Output the (x, y) coordinate of the center of the cell containing the given text.  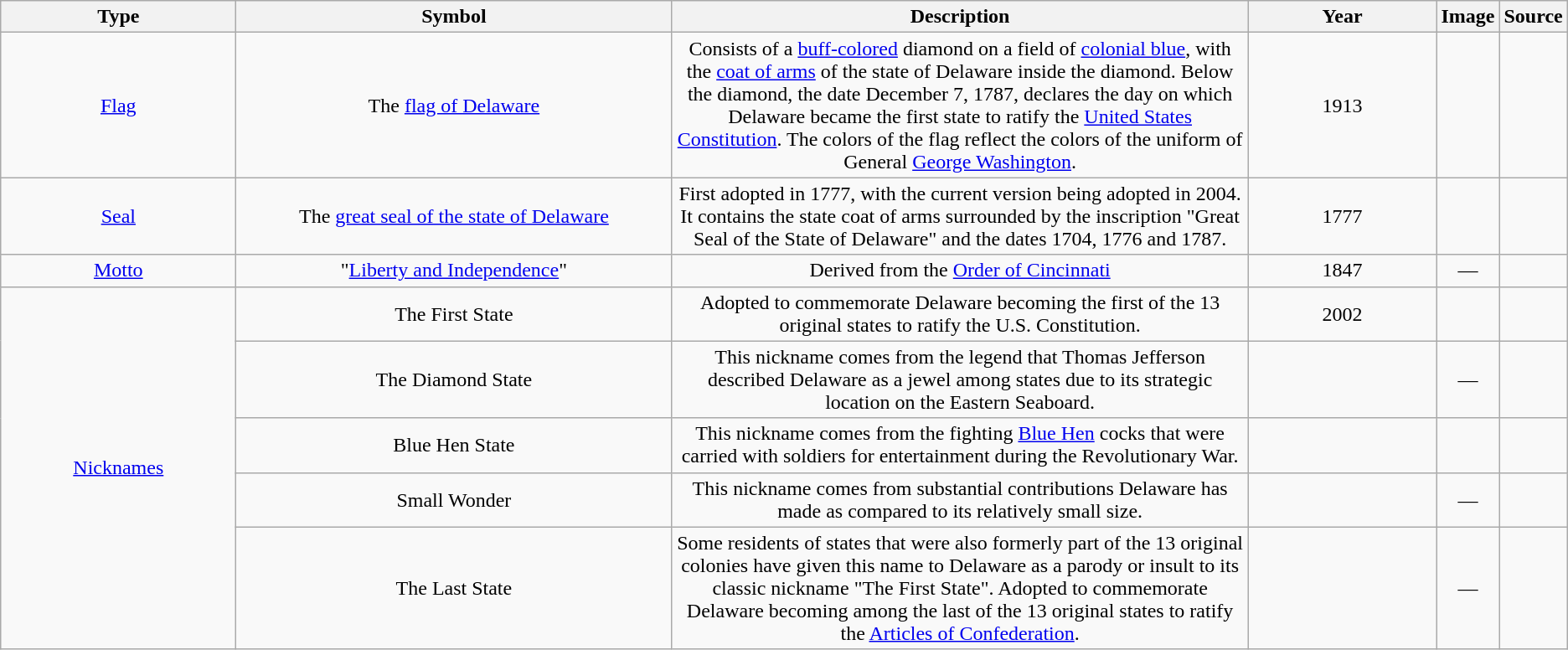
Blue Hen State (454, 446)
1847 (1342, 271)
Seal (119, 216)
"Liberty and Independence" (454, 271)
The great seal of the state of Delaware (454, 216)
Description (960, 17)
Motto (119, 271)
Small Wonder (454, 499)
The flag of Delaware (454, 106)
Derived from the Order of Cincinnati (960, 271)
Source (1533, 17)
Year (1342, 17)
Symbol (454, 17)
The Last State (454, 588)
Image (1467, 17)
This nickname comes from the fighting Blue Hen cocks that were carried with soldiers for entertainment during the Revolutionary War. (960, 446)
Adopted to commemorate Delaware becoming the first of the 13 original states to ratify the U.S. Constitution. (960, 313)
1777 (1342, 216)
2002 (1342, 313)
The First State (454, 313)
Type (119, 17)
1913 (1342, 106)
Nicknames (119, 467)
This nickname comes from substantial contributions Delaware has made as compared to its relatively small size. (960, 499)
Flag (119, 106)
The Diamond State (454, 379)
